Pinpoint the cell where the given text exists, returning its (X, Y) midpoint coordinate. 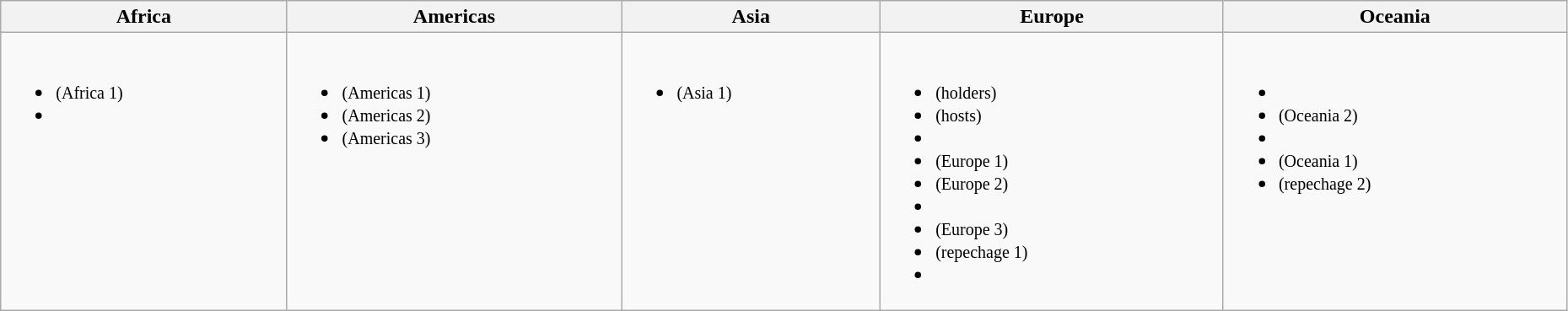
Europe (1053, 17)
(holders) (hosts) (Europe 1) (Europe 2) (Europe 3) (repechage 1) (1053, 172)
Americas (454, 17)
Asia (751, 17)
Oceania (1395, 17)
(Americas 1) (Americas 2) (Americas 3) (454, 172)
Africa (143, 17)
(Asia 1) (751, 172)
(Africa 1) (143, 172)
(Oceania 2) (Oceania 1) (repechage 2) (1395, 172)
